Extract the (X, Y) coordinate from the center of the cell holding the provided text.  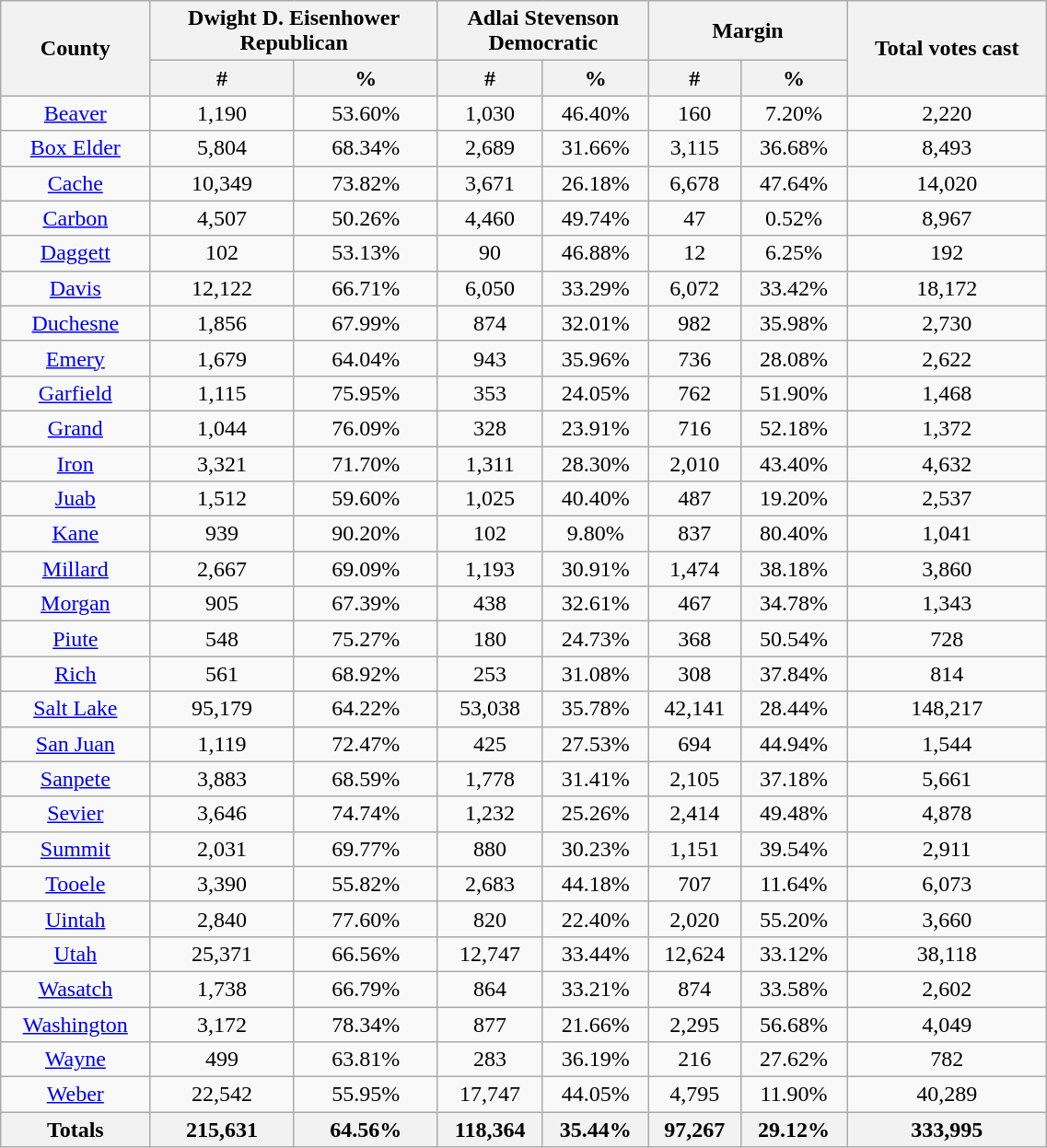
Margin (748, 31)
Juab (76, 499)
160 (694, 113)
33.21% (595, 989)
Weber (76, 1095)
Beaver (76, 113)
1,151 (694, 849)
46.40% (595, 113)
1,778 (490, 779)
192 (947, 253)
59.60% (366, 499)
4,878 (947, 814)
548 (222, 639)
3,660 (947, 919)
2,220 (947, 113)
31.08% (595, 674)
3,883 (222, 779)
7.20% (794, 113)
Washington (76, 1025)
90.20% (366, 534)
728 (947, 639)
2,020 (694, 919)
2,414 (694, 814)
215,631 (222, 1130)
66.71% (366, 288)
10,349 (222, 183)
425 (490, 744)
12,747 (490, 954)
Millard (76, 569)
6,678 (694, 183)
74.74% (366, 814)
68.34% (366, 148)
11.90% (794, 1095)
33.42% (794, 288)
1,232 (490, 814)
2,105 (694, 779)
782 (947, 1060)
982 (694, 323)
55.82% (366, 884)
1,679 (222, 358)
1,041 (947, 534)
353 (490, 393)
308 (694, 674)
76.09% (366, 428)
4,632 (947, 463)
31.41% (595, 779)
47.64% (794, 183)
939 (222, 534)
64.04% (366, 358)
2,911 (947, 849)
Dwight D. EisenhowerRepublican (294, 31)
69.09% (366, 569)
3,172 (222, 1025)
Sanpete (76, 779)
37.84% (794, 674)
736 (694, 358)
66.79% (366, 989)
30.91% (595, 569)
28.30% (595, 463)
36.19% (595, 1060)
0.52% (794, 218)
67.39% (366, 604)
19.20% (794, 499)
3,390 (222, 884)
Emery (76, 358)
35.98% (794, 323)
283 (490, 1060)
762 (694, 393)
28.44% (794, 709)
6,072 (694, 288)
18,172 (947, 288)
32.01% (595, 323)
499 (222, 1060)
County (76, 48)
4,795 (694, 1095)
Garfield (76, 393)
64.56% (366, 1130)
46.88% (595, 253)
1,343 (947, 604)
53,038 (490, 709)
24.73% (595, 639)
487 (694, 499)
707 (694, 884)
905 (222, 604)
Piute (76, 639)
Box Elder (76, 148)
29.12% (794, 1130)
71.70% (366, 463)
75.27% (366, 639)
694 (694, 744)
1,311 (490, 463)
52.18% (794, 428)
38,118 (947, 954)
69.77% (366, 849)
1,738 (222, 989)
1,512 (222, 499)
2,840 (222, 919)
44.18% (595, 884)
6.25% (794, 253)
30.23% (595, 849)
561 (222, 674)
37.18% (794, 779)
35.96% (595, 358)
56.68% (794, 1025)
Adlai StevensonDemocratic (543, 31)
Kane (76, 534)
28.08% (794, 358)
Uintah (76, 919)
1,468 (947, 393)
12 (694, 253)
72.47% (366, 744)
Rich (76, 674)
27.53% (595, 744)
Iron (76, 463)
32.61% (595, 604)
1,025 (490, 499)
5,661 (947, 779)
2,010 (694, 463)
216 (694, 1060)
44.94% (794, 744)
253 (490, 674)
40,289 (947, 1095)
67.99% (366, 323)
21.66% (595, 1025)
49.48% (794, 814)
2,537 (947, 499)
Morgan (76, 604)
3,115 (694, 148)
53.60% (366, 113)
1,044 (222, 428)
Tooele (76, 884)
467 (694, 604)
2,730 (947, 323)
24.05% (595, 393)
39.54% (794, 849)
73.82% (366, 183)
78.34% (366, 1025)
814 (947, 674)
23.91% (595, 428)
68.59% (366, 779)
Utah (76, 954)
2,667 (222, 569)
1,190 (222, 113)
55.20% (794, 919)
438 (490, 604)
63.81% (366, 1060)
3,860 (947, 569)
43.40% (794, 463)
2,622 (947, 358)
55.95% (366, 1095)
Total votes cast (947, 48)
51.90% (794, 393)
Cache (76, 183)
1,030 (490, 113)
180 (490, 639)
Totals (76, 1130)
6,050 (490, 288)
3,671 (490, 183)
1,544 (947, 744)
Carbon (76, 218)
53.13% (366, 253)
Davis (76, 288)
4,049 (947, 1025)
8,967 (947, 218)
25.26% (595, 814)
San Juan (76, 744)
837 (694, 534)
1,193 (490, 569)
6,073 (947, 884)
328 (490, 428)
12,624 (694, 954)
26.18% (595, 183)
118,364 (490, 1130)
33.58% (794, 989)
2,689 (490, 148)
77.60% (366, 919)
1,372 (947, 428)
Wayne (76, 1060)
4,507 (222, 218)
66.56% (366, 954)
864 (490, 989)
38.18% (794, 569)
75.95% (366, 393)
2,031 (222, 849)
31.66% (595, 148)
17,747 (490, 1095)
35.78% (595, 709)
50.54% (794, 639)
27.62% (794, 1060)
25,371 (222, 954)
33.12% (794, 954)
47 (694, 218)
333,995 (947, 1130)
9.80% (595, 534)
42,141 (694, 709)
1,115 (222, 393)
820 (490, 919)
2,295 (694, 1025)
2,602 (947, 989)
Summit (76, 849)
Salt Lake (76, 709)
5,804 (222, 148)
22.40% (595, 919)
4,460 (490, 218)
40.40% (595, 499)
1,119 (222, 744)
Grand (76, 428)
148,217 (947, 709)
14,020 (947, 183)
95,179 (222, 709)
49.74% (595, 218)
Duchesne (76, 323)
1,474 (694, 569)
44.05% (595, 1095)
80.40% (794, 534)
3,321 (222, 463)
68.92% (366, 674)
880 (490, 849)
50.26% (366, 218)
3,646 (222, 814)
368 (694, 639)
36.68% (794, 148)
34.78% (794, 604)
Sevier (76, 814)
11.64% (794, 884)
Daggett (76, 253)
877 (490, 1025)
97,267 (694, 1130)
33.44% (595, 954)
2,683 (490, 884)
8,493 (947, 148)
Wasatch (76, 989)
90 (490, 253)
33.29% (595, 288)
943 (490, 358)
35.44% (595, 1130)
64.22% (366, 709)
716 (694, 428)
22,542 (222, 1095)
12,122 (222, 288)
1,856 (222, 323)
